Locate the cell with the specified text and output its (x, y) center coordinate. 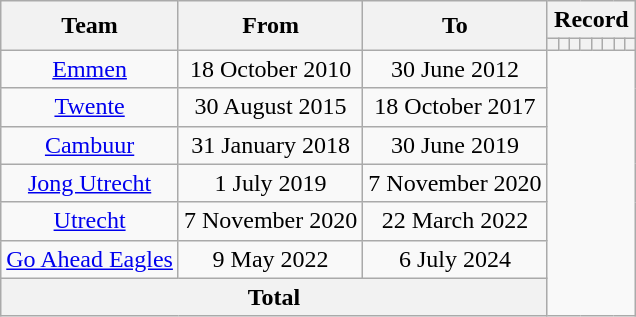
30 June 2019 (455, 145)
Record (591, 20)
1 July 2019 (270, 183)
Twente (90, 107)
Team (90, 26)
Emmen (90, 69)
From (270, 26)
To (455, 26)
6 July 2024 (455, 259)
Go Ahead Eagles (90, 259)
9 May 2022 (270, 259)
31 January 2018 (270, 145)
Jong Utrecht (90, 183)
18 October 2010 (270, 69)
22 March 2022 (455, 221)
Total (274, 297)
18 October 2017 (455, 107)
30 June 2012 (455, 69)
Cambuur (90, 145)
Utrecht (90, 221)
30 August 2015 (270, 107)
